From the cell containing the given text, extract its center point as (X, Y) coordinate. 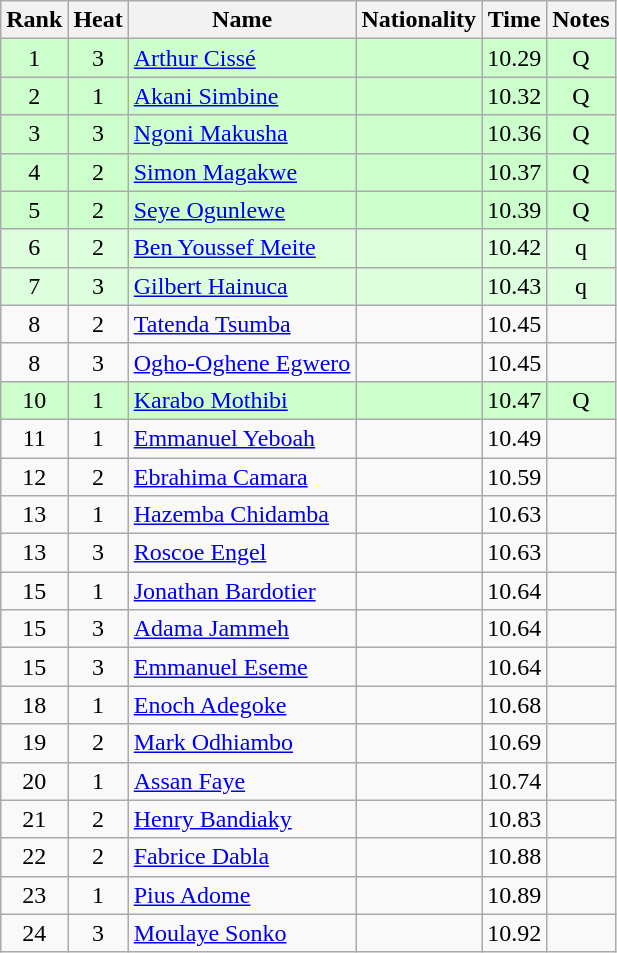
10.68 (514, 705)
Mark Odhiambo (242, 743)
Ebrahima Camara (242, 477)
Nationality (419, 20)
Roscoe Engel (242, 553)
Name (242, 20)
12 (34, 477)
10 (34, 400)
6 (34, 248)
11 (34, 438)
10.92 (514, 933)
10.29 (514, 58)
Adama Jammeh (242, 629)
7 (34, 286)
Tatenda Tsumba (242, 324)
Notes (581, 20)
10.74 (514, 781)
Fabrice Dabla (242, 857)
Pius Adome (242, 895)
Hazemba Chidamba (242, 515)
10.39 (514, 210)
10.37 (514, 172)
10.83 (514, 819)
Ngoni Makusha (242, 134)
10.89 (514, 895)
Enoch Adegoke (242, 705)
10.69 (514, 743)
10.47 (514, 400)
23 (34, 895)
Karabo Mothibi (242, 400)
Ben Youssef Meite (242, 248)
Arthur Cissé (242, 58)
Emmanuel Eseme (242, 667)
20 (34, 781)
Time (514, 20)
10.32 (514, 96)
5 (34, 210)
21 (34, 819)
10.59 (514, 477)
10.49 (514, 438)
Moulaye Sonko (242, 933)
Seye Ogunlewe (242, 210)
10.43 (514, 286)
18 (34, 705)
Heat (98, 20)
19 (34, 743)
Emmanuel Yeboah (242, 438)
10.88 (514, 857)
Akani Simbine (242, 96)
24 (34, 933)
Simon Magakwe (242, 172)
Henry Bandiaky (242, 819)
22 (34, 857)
Gilbert Hainuca (242, 286)
Assan Faye (242, 781)
4 (34, 172)
Rank (34, 20)
10.36 (514, 134)
Jonathan Bardotier (242, 591)
10.42 (514, 248)
Ogho-Oghene Egwero (242, 362)
